Output the (x, y) coordinate of the center of the cell containing the given text.  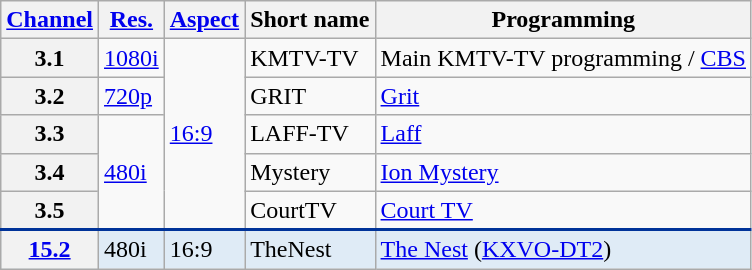
TheNest (310, 250)
3.3 (50, 134)
Main KMTV-TV programming / CBS (563, 58)
1080i (132, 58)
3.5 (50, 210)
CourtTV (310, 210)
Channel (50, 20)
Res. (132, 20)
LAFF-TV (310, 134)
3.1 (50, 58)
Aspect (204, 20)
Court TV (563, 210)
Programming (563, 20)
Ion Mystery (563, 172)
The Nest (KXVO-DT2) (563, 250)
720p (132, 96)
Laff (563, 134)
3.4 (50, 172)
Mystery (310, 172)
15.2 (50, 250)
Short name (310, 20)
3.2 (50, 96)
KMTV-TV (310, 58)
Grit (563, 96)
GRIT (310, 96)
